Identify which cell holds the provided text, then report its (x, y) central coordinate. 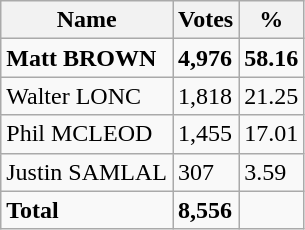
21.25 (272, 96)
Phil MCLEOD (87, 134)
58.16 (272, 58)
307 (205, 172)
4,976 (205, 58)
% (272, 20)
Total (87, 210)
17.01 (272, 134)
Votes (205, 20)
Walter LONC (87, 96)
1,455 (205, 134)
Name (87, 20)
1,818 (205, 96)
8,556 (205, 210)
3.59 (272, 172)
Justin SAMLAL (87, 172)
Matt BROWN (87, 58)
